Return (X, Y) of the center of cell containing provided text 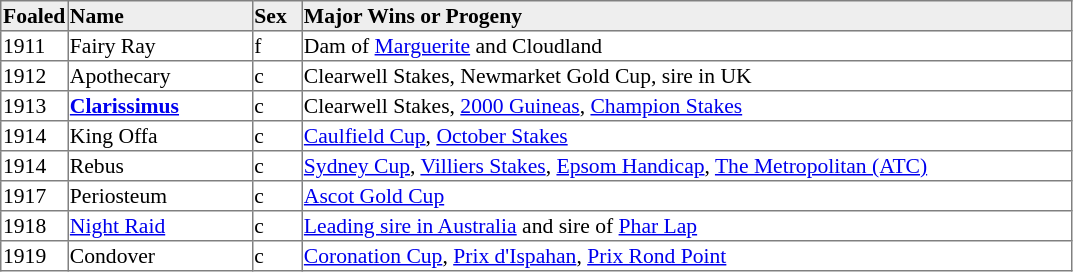
Rebus (160, 166)
1913 (34, 106)
Periosteum (160, 196)
Coronation Cup, Prix d'Ispahan, Prix Rond Point (687, 256)
Major Wins or Progeny (687, 16)
Clearwell Stakes, Newmarket Gold Cup, sire in UK (687, 76)
f (277, 46)
Condover (160, 256)
Name (160, 16)
1912 (34, 76)
Sex (277, 16)
1918 (34, 226)
1911 (34, 46)
Apothecary (160, 76)
Sydney Cup, Villiers Stakes, Epsom Handicap, The Metropolitan (ATC) (687, 166)
Foaled (34, 16)
1919 (34, 256)
Clarissimus (160, 106)
Clearwell Stakes, 2000 Guineas, Champion Stakes (687, 106)
Leading sire in Australia and sire of Phar Lap (687, 226)
1917 (34, 196)
Fairy Ray (160, 46)
Night Raid (160, 226)
Caulfield Cup, October Stakes (687, 136)
King Offa (160, 136)
Dam of Marguerite and Cloudland (687, 46)
Ascot Gold Cup (687, 196)
